Locate the cell with the specified text and output its (x, y) center coordinate. 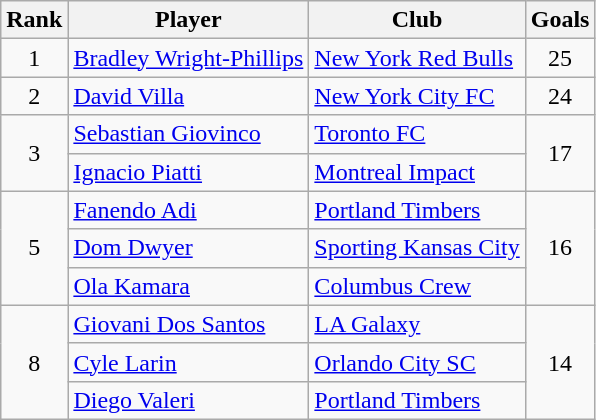
14 (560, 362)
Bradley Wright-Phillips (188, 58)
Player (188, 20)
24 (560, 96)
New York City FC (417, 96)
2 (34, 96)
3 (34, 153)
5 (34, 248)
Orlando City SC (417, 362)
Sporting Kansas City (417, 248)
Rank (34, 20)
David Villa (188, 96)
17 (560, 153)
Toronto FC (417, 134)
Giovani Dos Santos (188, 324)
Ola Kamara (188, 286)
16 (560, 248)
8 (34, 362)
Fanendo Adi (188, 210)
New York Red Bulls (417, 58)
25 (560, 58)
1 (34, 58)
Cyle Larin (188, 362)
Ignacio Piatti (188, 172)
Sebastian Giovinco (188, 134)
Goals (560, 20)
LA Galaxy (417, 324)
Dom Dwyer (188, 248)
Montreal Impact (417, 172)
Club (417, 20)
Diego Valeri (188, 400)
Columbus Crew (417, 286)
